Provide the [x, y] coordinate of the cell's center where the given text is located.  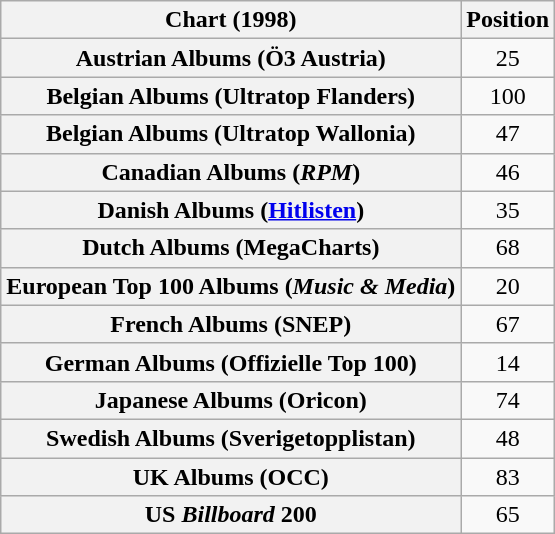
Austrian Albums (Ö3 Austria) [231, 58]
Canadian Albums (RPM) [231, 172]
46 [508, 172]
UK Albums (OCC) [231, 477]
European Top 100 Albums (Music & Media) [231, 286]
35 [508, 210]
Position [508, 20]
Belgian Albums (Ultratop Flanders) [231, 96]
74 [508, 400]
100 [508, 96]
Japanese Albums (Oricon) [231, 400]
65 [508, 515]
47 [508, 134]
Swedish Albums (Sverigetopplistan) [231, 438]
48 [508, 438]
Chart (1998) [231, 20]
20 [508, 286]
US Billboard 200 [231, 515]
Danish Albums (Hitlisten) [231, 210]
14 [508, 362]
67 [508, 324]
83 [508, 477]
Dutch Albums (MegaCharts) [231, 248]
Belgian Albums (Ultratop Wallonia) [231, 134]
68 [508, 248]
German Albums (Offizielle Top 100) [231, 362]
French Albums (SNEP) [231, 324]
25 [508, 58]
